Return (x, y) of the center of cell containing provided text 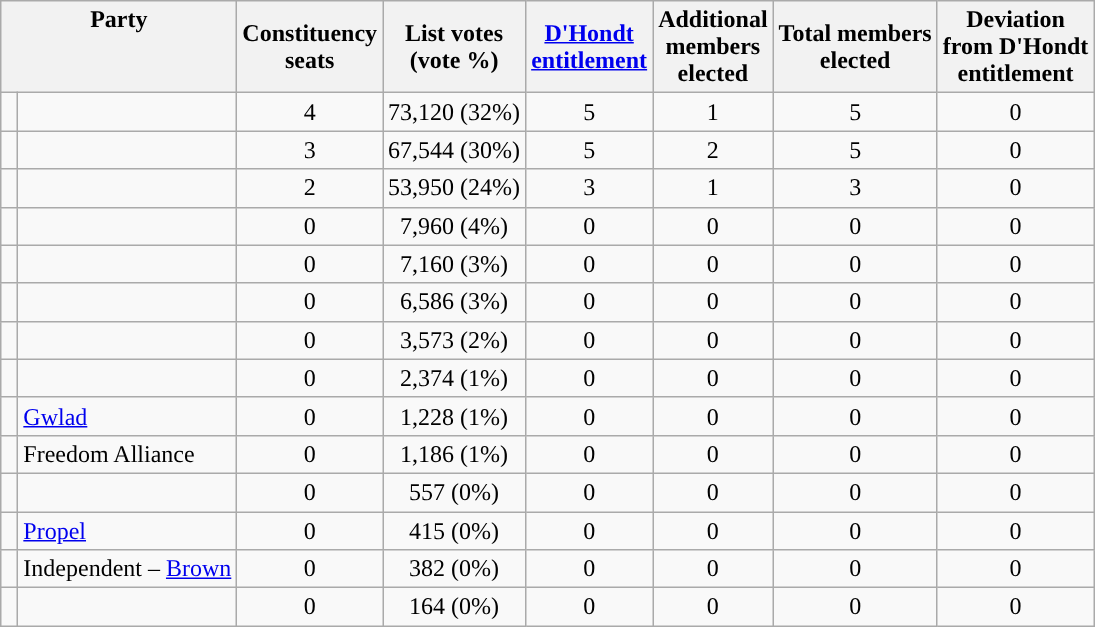
3,573 (2%) (454, 340)
D'Hondtentitlement (590, 47)
557 (0%) (454, 492)
164 (0%) (454, 607)
7,960 (4%) (454, 226)
Total memberselected (855, 47)
Propel (128, 531)
53,950 (24%) (454, 188)
6,586 (3%) (454, 302)
67,544 (30%) (454, 150)
Constituencyseats (310, 47)
Independent – Brown (128, 569)
415 (0%) (454, 531)
List votes(vote %) (454, 47)
Party (119, 47)
Deviationfrom D'Hondtentitlement (1016, 47)
4 (310, 112)
7,160 (3%) (454, 264)
73,120 (32%) (454, 112)
1,186 (1%) (454, 454)
1,228 (1%) (454, 416)
Additionalmemberselected (713, 47)
2,374 (1%) (454, 378)
382 (0%) (454, 569)
Gwlad (128, 416)
Freedom Alliance (128, 454)
